Detect which cell encompasses the target text, then output its (x, y) center coordinate. 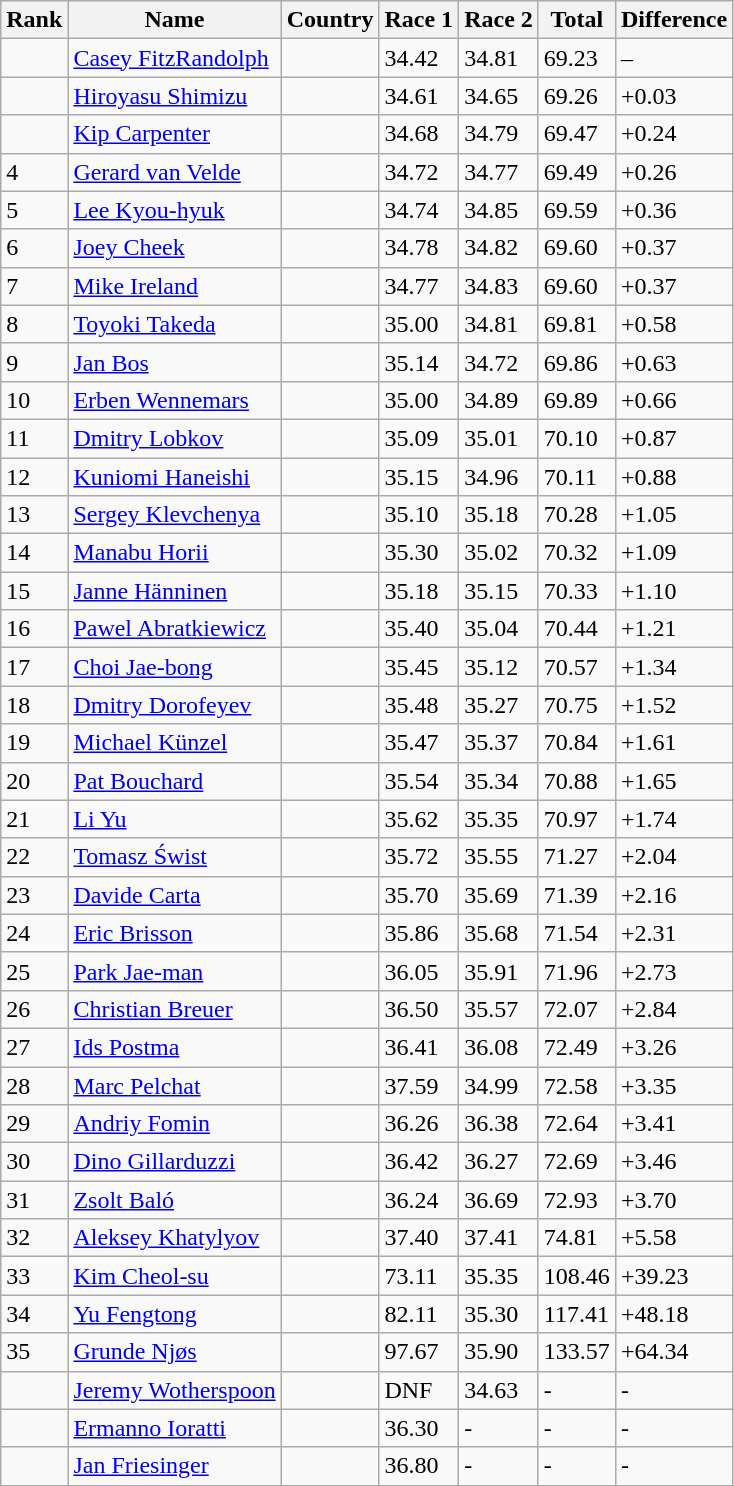
21 (34, 819)
+3.70 (674, 1200)
36.24 (419, 1200)
29 (34, 1124)
69.89 (576, 400)
10 (34, 400)
35.47 (419, 743)
Li Yu (174, 819)
34.61 (419, 96)
DNF (419, 1390)
35.45 (419, 667)
Gerard van Velde (174, 172)
Zsolt Baló (174, 1200)
Pawel Abratkiewicz (174, 629)
31 (34, 1200)
18 (34, 705)
35.01 (499, 438)
36.26 (419, 1124)
117.41 (576, 1314)
36.05 (419, 971)
35.90 (499, 1352)
34.83 (499, 286)
70.11 (576, 477)
35.09 (419, 438)
+0.24 (674, 134)
69.23 (576, 58)
19 (34, 743)
Race 2 (499, 20)
Rank (34, 20)
+0.58 (674, 324)
Kuniomi Haneishi (174, 477)
35.14 (419, 362)
82.11 (419, 1314)
28 (34, 1085)
+0.66 (674, 400)
24 (34, 933)
+1.10 (674, 591)
72.49 (576, 1047)
Erben Wennemars (174, 400)
Andriy Fomin (174, 1124)
30 (34, 1162)
+64.34 (674, 1352)
34.65 (499, 96)
14 (34, 553)
+2.04 (674, 857)
33 (34, 1276)
35.27 (499, 705)
34 (34, 1314)
Lee Kyou-hyuk (174, 210)
35.72 (419, 857)
Joey Cheek (174, 248)
+3.46 (674, 1162)
34.85 (499, 210)
35.70 (419, 895)
Mike Ireland (174, 286)
35.69 (499, 895)
71.27 (576, 857)
35.68 (499, 933)
34.68 (419, 134)
Dmitry Lobkov (174, 438)
35.04 (499, 629)
7 (34, 286)
70.88 (576, 781)
+3.26 (674, 1047)
Dino Gillarduzzi (174, 1162)
Kim Cheol-su (174, 1276)
+2.16 (674, 895)
34.78 (419, 248)
74.81 (576, 1238)
+1.21 (674, 629)
Race 1 (419, 20)
36.08 (499, 1047)
72.07 (576, 1009)
+1.65 (674, 781)
35.86 (419, 933)
72.93 (576, 1200)
32 (34, 1238)
35.57 (499, 1009)
72.69 (576, 1162)
+3.41 (674, 1124)
Tomasz Świst (174, 857)
70.44 (576, 629)
Difference (674, 20)
20 (34, 781)
Davide Carta (174, 895)
69.59 (576, 210)
+0.63 (674, 362)
34.79 (499, 134)
36.38 (499, 1124)
+0.87 (674, 438)
26 (34, 1009)
34.96 (499, 477)
Toyoki Takeda (174, 324)
35.62 (419, 819)
71.39 (576, 895)
36.50 (419, 1009)
35.40 (419, 629)
35.54 (419, 781)
+1.74 (674, 819)
Manabu Horii (174, 553)
Aleksey Khatylyov (174, 1238)
+2.31 (674, 933)
Eric Brisson (174, 933)
Pat Bouchard (174, 781)
27 (34, 1047)
34.74 (419, 210)
Jan Friesinger (174, 1466)
69.47 (576, 134)
35.12 (499, 667)
+48.18 (674, 1314)
Park Jae-man (174, 971)
+5.58 (674, 1238)
4 (34, 172)
Ermanno Ioratti (174, 1428)
5 (34, 210)
37.41 (499, 1238)
71.96 (576, 971)
35.02 (499, 553)
Choi Jae-bong (174, 667)
70.10 (576, 438)
15 (34, 591)
22 (34, 857)
108.46 (576, 1276)
72.58 (576, 1085)
37.40 (419, 1238)
Ids Postma (174, 1047)
69.86 (576, 362)
Kip Carpenter (174, 134)
36.80 (419, 1466)
71.54 (576, 933)
+1.09 (674, 553)
36.69 (499, 1200)
35 (34, 1352)
37.59 (419, 1085)
Yu Fengtong (174, 1314)
69.81 (576, 324)
23 (34, 895)
Jeremy Wotherspoon (174, 1390)
16 (34, 629)
34.42 (419, 58)
35.10 (419, 515)
+3.35 (674, 1085)
Name (174, 20)
11 (34, 438)
70.28 (576, 515)
Jan Bos (174, 362)
72.64 (576, 1124)
70.57 (576, 667)
+1.34 (674, 667)
34.63 (499, 1390)
13 (34, 515)
Sergey Klevchenya (174, 515)
36.30 (419, 1428)
70.32 (576, 553)
+1.52 (674, 705)
+0.03 (674, 96)
35.48 (419, 705)
+1.61 (674, 743)
35.91 (499, 971)
Marc Pelchat (174, 1085)
+2.84 (674, 1009)
25 (34, 971)
70.33 (576, 591)
70.84 (576, 743)
69.26 (576, 96)
9 (34, 362)
– (674, 58)
97.67 (419, 1352)
34.82 (499, 248)
Total (576, 20)
35.37 (499, 743)
35.55 (499, 857)
Janne Hänninen (174, 591)
69.49 (576, 172)
+39.23 (674, 1276)
+1.05 (674, 515)
12 (34, 477)
34.89 (499, 400)
133.57 (576, 1352)
Hiroyasu Shimizu (174, 96)
17 (34, 667)
Dmitry Dorofeyev (174, 705)
Christian Breuer (174, 1009)
8 (34, 324)
+0.26 (674, 172)
36.27 (499, 1162)
+0.88 (674, 477)
+2.73 (674, 971)
6 (34, 248)
36.42 (419, 1162)
Country (330, 20)
35.34 (499, 781)
Grunde Njøs (174, 1352)
70.97 (576, 819)
+0.36 (674, 210)
34.99 (499, 1085)
73.11 (419, 1276)
Michael Künzel (174, 743)
Casey FitzRandolph (174, 58)
70.75 (576, 705)
36.41 (419, 1047)
